Locate the cell with the specified text and output its [x, y] center coordinate. 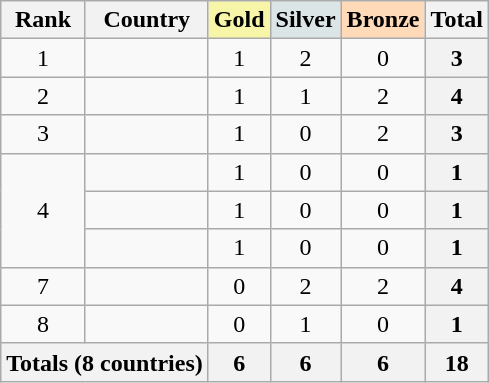
Silver [306, 20]
Gold [239, 20]
8 [43, 324]
18 [457, 362]
7 [43, 286]
Country [146, 20]
Bronze [383, 20]
Rank [43, 20]
Total [457, 20]
Totals (8 countries) [105, 362]
